Provide the [X, Y] coordinate of the cell's center where the given text is located.  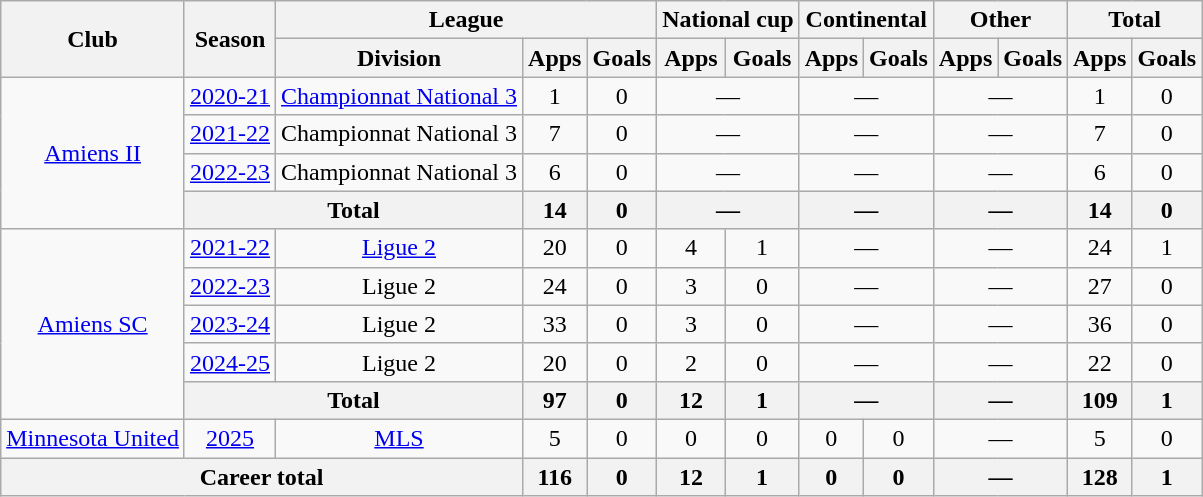
2025 [230, 438]
Minnesota United [93, 438]
2023-24 [230, 324]
Amiens SC [93, 324]
36 [1100, 324]
League [466, 20]
27 [1100, 286]
22 [1100, 362]
4 [691, 248]
109 [1100, 400]
Career total [262, 477]
Continental [866, 20]
MLS [400, 438]
National cup [728, 20]
33 [555, 324]
116 [555, 477]
Division [400, 58]
2 [691, 362]
2024-25 [230, 362]
Other [1000, 20]
128 [1100, 477]
97 [555, 400]
Amiens II [93, 153]
Club [93, 39]
Season [230, 39]
2020-21 [230, 96]
